Detect which cell encompasses the target text, then output its (X, Y) center coordinate. 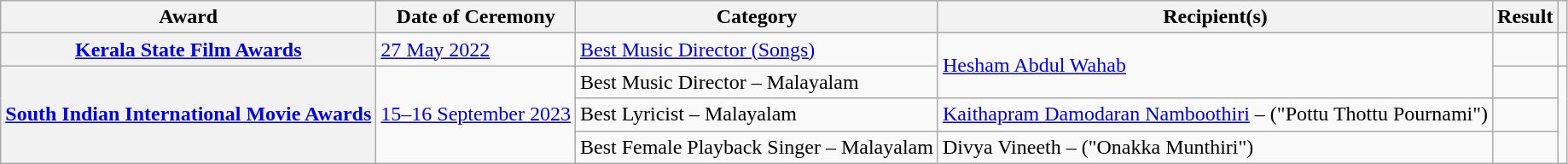
Hesham Abdul Wahab (1215, 66)
Recipient(s) (1215, 17)
Divya Vineeth – ("Onakka Munthiri") (1215, 147)
Best Lyricist – Malayalam (756, 114)
Result (1525, 17)
Best Female Playback Singer – Malayalam (756, 147)
Kaithapram Damodaran Namboothiri – ("Pottu Thottu Pournami") (1215, 114)
15–16 September 2023 (476, 114)
27 May 2022 (476, 50)
Category (756, 17)
South Indian International Movie Awards (189, 114)
Best Music Director (Songs) (756, 50)
Date of Ceremony (476, 17)
Best Music Director – Malayalam (756, 82)
Kerala State Film Awards (189, 50)
Award (189, 17)
